Pinpoint the cell where the given text exists, returning its (X, Y) midpoint coordinate. 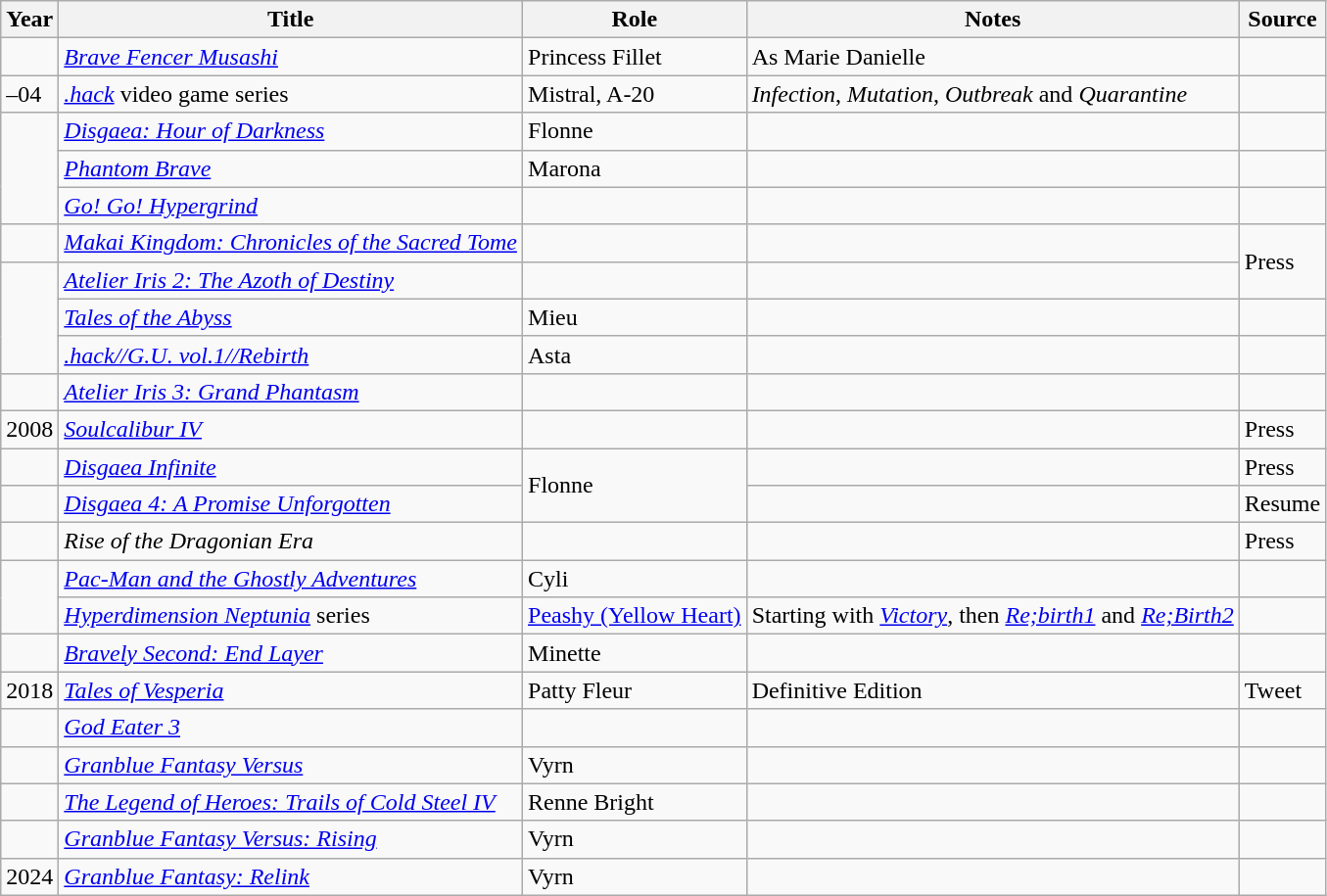
Hyperdimension Neptunia series (291, 616)
Soulcalibur IV (291, 429)
Tales of the Abyss (291, 317)
Mistral, A-20 (635, 94)
Go! Go! Hypergrind (291, 206)
Granblue Fantasy: Relink (291, 876)
Granblue Fantasy Versus: Rising (291, 839)
As Marie Danielle (993, 57)
Peashy (Yellow Heart) (635, 616)
–04 (29, 94)
The Legend of Heroes: Trails of Cold Steel IV (291, 802)
Princess Fillet (635, 57)
Disgaea Infinite (291, 467)
Infection, Mutation, Outbreak and Quarantine (993, 94)
Makai Kingdom: Chronicles of the Sacred Tome (291, 243)
Source (1282, 20)
Granblue Fantasy Versus (291, 765)
Title (291, 20)
Marona (635, 168)
Atelier Iris 3: Grand Phantasm (291, 392)
Resume (1282, 504)
Asta (635, 354)
Disgaea 4: A Promise Unforgotten (291, 504)
Minette (635, 653)
Renne Bright (635, 802)
Notes (993, 20)
Brave Fencer Musashi (291, 57)
.hack//G.U. vol.1//Rebirth (291, 354)
2018 (29, 690)
Disgaea: Hour of Darkness (291, 131)
2008 (29, 429)
Atelier Iris 2: The Azoth of Destiny (291, 280)
Patty Fleur (635, 690)
Cyli (635, 579)
God Eater 3 (291, 728)
Rise of the Dragonian Era (291, 542)
.hack video game series (291, 94)
Pac-Man and the Ghostly Adventures (291, 579)
Tales of Vesperia (291, 690)
Definitive Edition (993, 690)
Year (29, 20)
Starting with Victory, then Re;birth1 and Re;Birth2 (993, 616)
2024 (29, 876)
Role (635, 20)
Mieu (635, 317)
Tweet (1282, 690)
Phantom Brave (291, 168)
Bravely Second: End Layer (291, 653)
